Output the [x, y] coordinate of the center of the cell containing the given text.  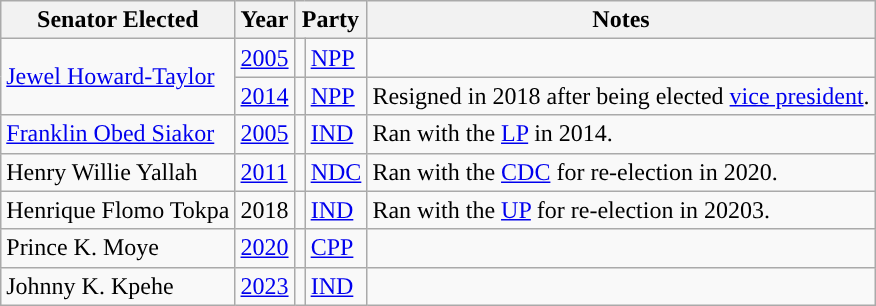
Year [264, 20]
2018 [264, 210]
2014 [264, 96]
Franklin Obed Siakor [118, 134]
Resigned in 2018 after being elected vice president. [621, 96]
2011 [264, 172]
Ran with the UP for re-election in 20203. [621, 210]
NDC [336, 172]
Prince K. Moye [118, 248]
Henrique Flomo Tokpa [118, 210]
Jewel Howard-Taylor [118, 77]
Party [330, 20]
CPP [336, 248]
Henry Willie Yallah [118, 172]
Ran with the LP in 2014. [621, 134]
Johnny K. Kpehe [118, 286]
Ran with the CDC for re-election in 2020. [621, 172]
Notes [621, 20]
2023 [264, 286]
2020 [264, 248]
Senator Elected [118, 20]
